Return the [X, Y] coordinate for the center point of the cell that contains the specified text.  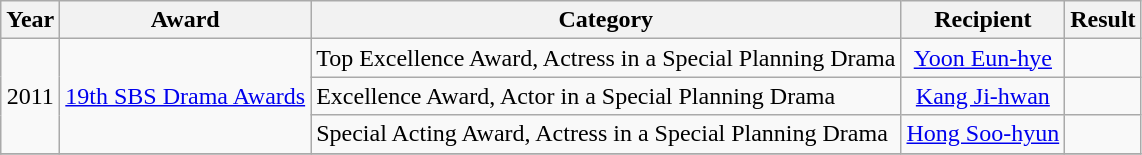
Category [606, 20]
19th SBS Drama Awards [186, 96]
Result [1103, 20]
Award [186, 20]
Year [30, 20]
Hong Soo-hyun [983, 134]
2011 [30, 96]
Top Excellence Award, Actress in a Special Planning Drama [606, 58]
Special Acting Award, Actress in a Special Planning Drama [606, 134]
Kang Ji-hwan [983, 96]
Yoon Eun-hye [983, 58]
Excellence Award, Actor in a Special Planning Drama [606, 96]
Recipient [983, 20]
